Output the (x, y) coordinate of the center of the cell containing the given text.  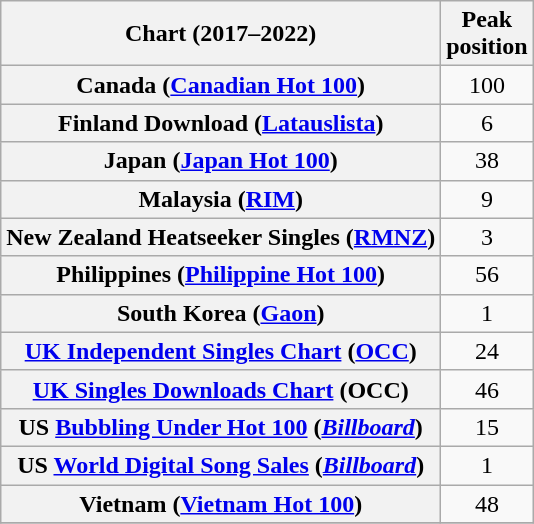
US World Digital Song Sales (Billboard) (221, 465)
15 (487, 427)
Chart (2017–2022) (221, 34)
Canada (Canadian Hot 100) (221, 85)
48 (487, 503)
Peakposition (487, 34)
24 (487, 351)
6 (487, 123)
UK Independent Singles Chart (OCC) (221, 351)
New Zealand Heatseeker Singles (RMNZ) (221, 237)
38 (487, 161)
UK Singles Downloads Chart (OCC) (221, 389)
3 (487, 237)
56 (487, 275)
Finland Download (Latauslista) (221, 123)
9 (487, 199)
Malaysia (RIM) (221, 199)
South Korea (Gaon) (221, 313)
Japan (Japan Hot 100) (221, 161)
US Bubbling Under Hot 100 (Billboard) (221, 427)
Philippines (Philippine Hot 100) (221, 275)
Vietnam (Vietnam Hot 100) (221, 503)
46 (487, 389)
100 (487, 85)
